Scan for the cell matching the given text and deliver its [x, y] coordinate at center. 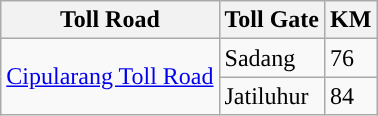
84 [351, 96]
Toll Road [110, 20]
Sadang [272, 58]
KM [351, 20]
Cipularang Toll Road [110, 77]
Toll Gate [272, 20]
76 [351, 58]
Jatiluhur [272, 96]
